Determine the (X, Y) coordinate at the center of the cell enclosing the given text.  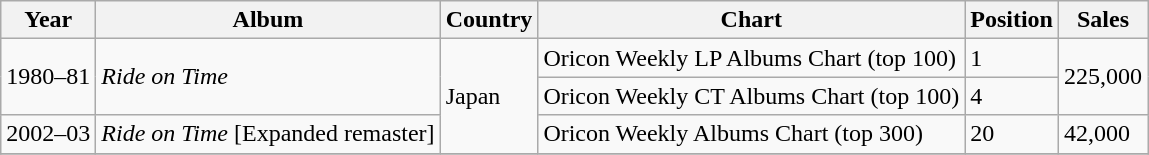
Japan (489, 96)
Sales (1102, 20)
Album (268, 20)
Country (489, 20)
2002–03 (48, 134)
Position (1012, 20)
Oricon Weekly LP Albums Chart (top 100) (752, 58)
1980–81 (48, 77)
4 (1012, 96)
Ride on Time [Expanded remaster] (268, 134)
Year (48, 20)
20 (1012, 134)
42,000 (1102, 134)
Oricon Weekly Albums Chart (top 300) (752, 134)
Ride on Time (268, 77)
Oricon Weekly CT Albums Chart (top 100) (752, 96)
1 (1012, 58)
225,000 (1102, 77)
Chart (752, 20)
